Detect which cell encompasses the target text, then output its (x, y) center coordinate. 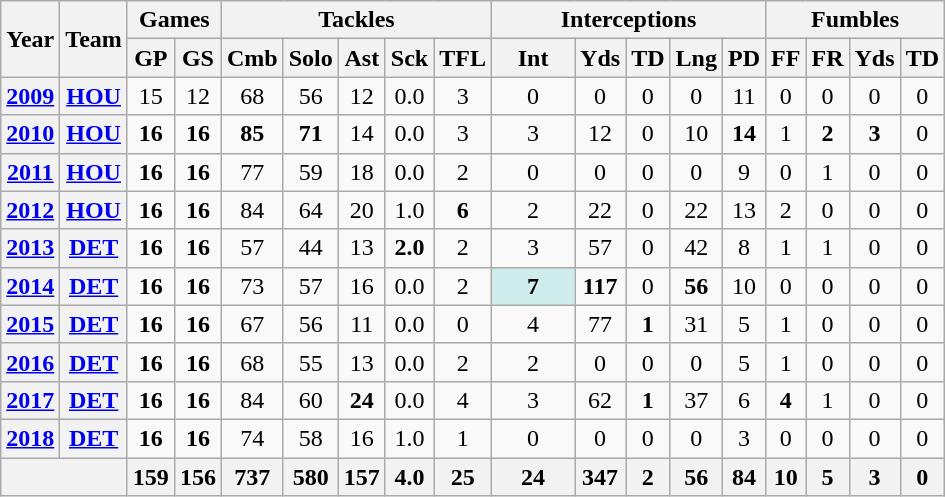
FR (828, 58)
2017 (30, 400)
Sck (409, 58)
2015 (30, 324)
67 (252, 324)
157 (362, 477)
117 (600, 286)
2010 (30, 134)
159 (150, 477)
FF (786, 58)
18 (362, 172)
2013 (30, 248)
2.0 (409, 248)
85 (252, 134)
2011 (30, 172)
2014 (30, 286)
71 (310, 134)
31 (696, 324)
PD (744, 58)
2012 (30, 210)
9 (744, 172)
Ast (362, 58)
TFL (463, 58)
62 (600, 400)
737 (252, 477)
55 (310, 362)
58 (310, 438)
580 (310, 477)
2016 (30, 362)
2009 (30, 96)
25 (463, 477)
42 (696, 248)
64 (310, 210)
Year (30, 39)
Cmb (252, 58)
Team (94, 39)
37 (696, 400)
156 (198, 477)
Int (534, 58)
Solo (310, 58)
2018 (30, 438)
Lng (696, 58)
GP (150, 58)
73 (252, 286)
7 (534, 286)
74 (252, 438)
347 (600, 477)
20 (362, 210)
60 (310, 400)
59 (310, 172)
Games (174, 20)
8 (744, 248)
Fumbles (856, 20)
GS (198, 58)
Tackles (356, 20)
Interceptions (629, 20)
15 (150, 96)
4.0 (409, 477)
44 (310, 248)
